Detect which cell encompasses the target text, then output its (X, Y) center coordinate. 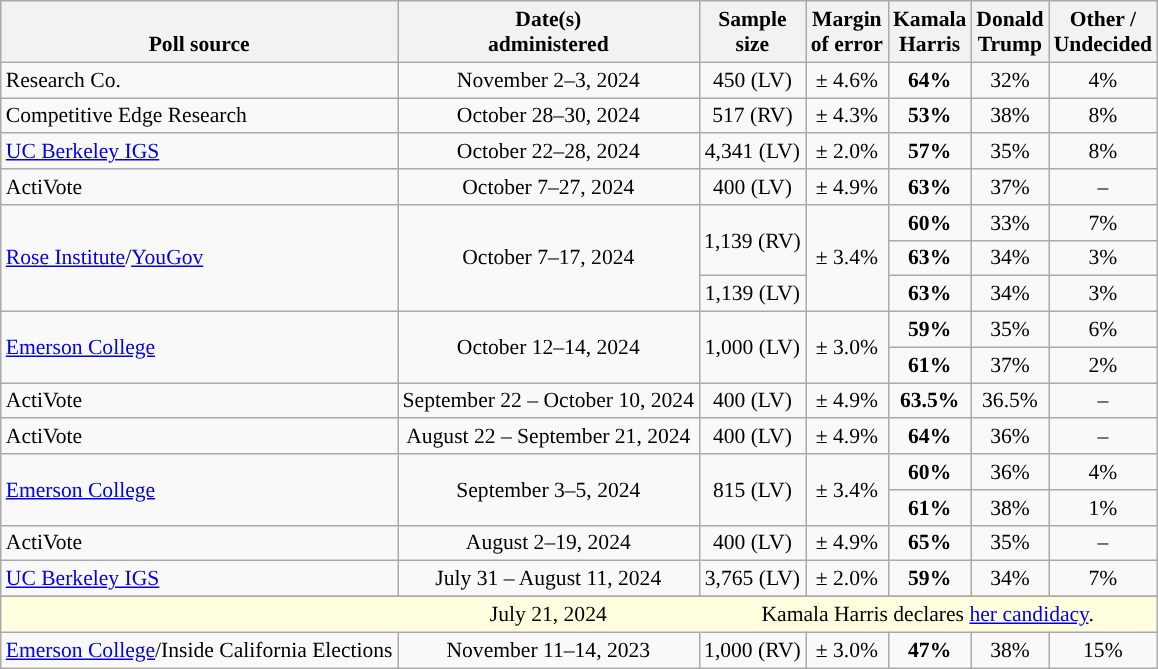
65% (930, 543)
47% (930, 650)
September 3–5, 2024 (548, 490)
15% (1103, 650)
Rose Institute/YouGov (200, 258)
November 11–14, 2023 (548, 650)
October 7–27, 2024 (548, 187)
KamalaHarris (930, 32)
DonaldTrump (1010, 32)
Marginof error (847, 32)
Kamala Harris declares her candidacy. (928, 615)
6% (1103, 330)
± 4.3% (847, 116)
Research Co. (200, 80)
2% (1103, 365)
Competitive Edge Research (200, 116)
Date(s)administered (548, 32)
1,139 (RV) (752, 240)
63.5% (930, 401)
July 21, 2024 (548, 615)
815 (LV) (752, 490)
October 12–14, 2024 (548, 348)
± 4.6% (847, 80)
4,341 (LV) (752, 152)
October 22–28, 2024 (548, 152)
1,000 (RV) (752, 650)
August 2–19, 2024 (548, 543)
32% (1010, 80)
Emerson College/Inside California Elections (200, 650)
1% (1103, 508)
450 (LV) (752, 80)
September 22 – October 10, 2024 (548, 401)
36.5% (1010, 401)
53% (930, 116)
Samplesize (752, 32)
Other /Undecided (1103, 32)
57% (930, 152)
33% (1010, 223)
November 2–3, 2024 (548, 80)
Poll source (200, 32)
517 (RV) (752, 116)
July 31 – August 11, 2024 (548, 579)
August 22 – September 21, 2024 (548, 437)
October 7–17, 2024 (548, 258)
October 28–30, 2024 (548, 116)
3,765 (LV) (752, 579)
1,139 (LV) (752, 294)
1,000 (LV) (752, 348)
